Provide the (X, Y) coordinate of the cell's center where the given text is located.  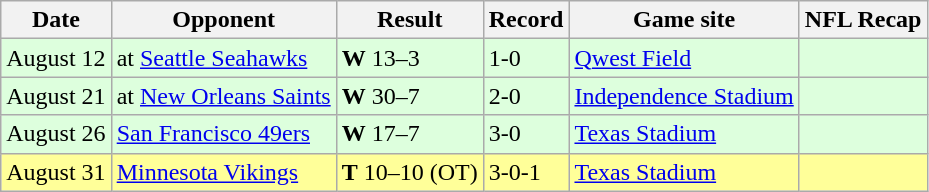
August 26 (56, 134)
Game site (684, 20)
Date (56, 20)
2-0 (526, 96)
Opponent (224, 20)
3-0-1 (526, 172)
W 17–7 (410, 134)
August 21 (56, 96)
Result (410, 20)
NFL Recap (863, 20)
Minnesota Vikings (224, 172)
Qwest Field (684, 58)
August 31 (56, 172)
August 12 (56, 58)
Record (526, 20)
1-0 (526, 58)
3-0 (526, 134)
W 13–3 (410, 58)
T 10–10 (OT) (410, 172)
W 30–7 (410, 96)
Independence Stadium (684, 96)
at New Orleans Saints (224, 96)
San Francisco 49ers (224, 134)
at Seattle Seahawks (224, 58)
